Locate the cell with the specified text and output its [x, y] center coordinate. 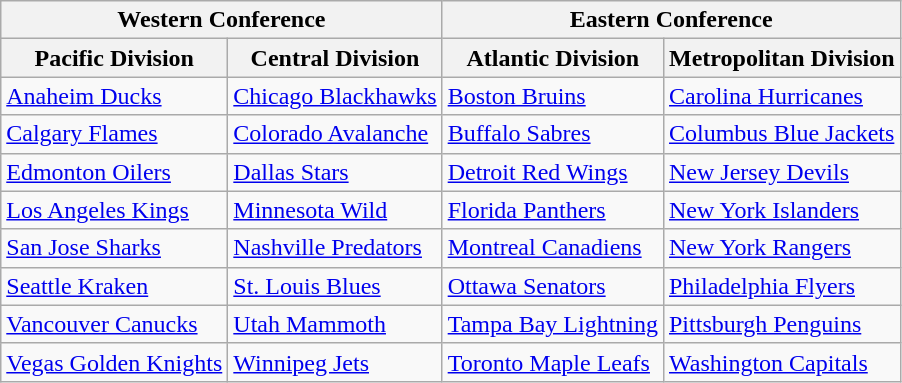
New Jersey Devils [782, 172]
Minnesota Wild [335, 210]
Colorado Avalanche [335, 134]
New York Rangers [782, 248]
Columbus Blue Jackets [782, 134]
Carolina Hurricanes [782, 96]
Anaheim Ducks [114, 96]
St. Louis Blues [335, 286]
Toronto Maple Leafs [552, 362]
Calgary Flames [114, 134]
Boston Bruins [552, 96]
Florida Panthers [552, 210]
Detroit Red Wings [552, 172]
Ottawa Senators [552, 286]
Buffalo Sabres [552, 134]
Metropolitan Division [782, 58]
Pacific Division [114, 58]
Atlantic Division [552, 58]
Western Conference [222, 20]
San Jose Sharks [114, 248]
Central Division [335, 58]
Vancouver Canucks [114, 324]
Philadelphia Flyers [782, 286]
New York Islanders [782, 210]
Washington Capitals [782, 362]
Dallas Stars [335, 172]
Montreal Canadiens [552, 248]
Utah Mammoth [335, 324]
Chicago Blackhawks [335, 96]
Vegas Golden Knights [114, 362]
Tampa Bay Lightning [552, 324]
Winnipeg Jets [335, 362]
Pittsburgh Penguins [782, 324]
Eastern Conference [671, 20]
Los Angeles Kings [114, 210]
Seattle Kraken [114, 286]
Nashville Predators [335, 248]
Edmonton Oilers [114, 172]
